Search for the cell housing the specified text and yield its (X, Y) center coordinate. 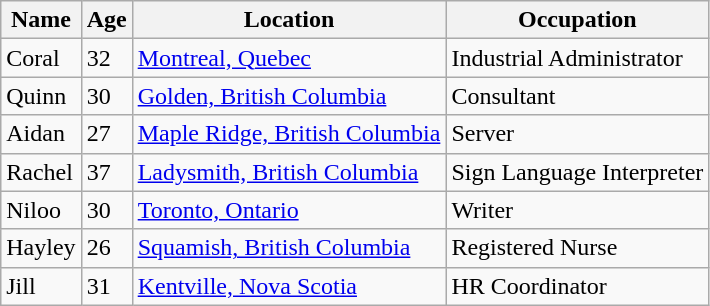
Kentville, Nova Scotia (289, 286)
Industrial Administrator (578, 58)
Occupation (578, 20)
Montreal, Quebec (289, 58)
Toronto, Ontario (289, 210)
27 (106, 134)
Server (578, 134)
Maple Ridge, British Columbia (289, 134)
Registered Nurse (578, 248)
Quinn (41, 96)
Jill (41, 286)
Niloo (41, 210)
Consultant (578, 96)
Rachel (41, 172)
Writer (578, 210)
26 (106, 248)
Hayley (41, 248)
Name (41, 20)
31 (106, 286)
Coral (41, 58)
Age (106, 20)
Sign Language Interpreter (578, 172)
37 (106, 172)
32 (106, 58)
Aidan (41, 134)
Location (289, 20)
Golden, British Columbia (289, 96)
HR Coordinator (578, 286)
Ladysmith, British Columbia (289, 172)
Squamish, British Columbia (289, 248)
